Capture the cell that displays the provided text and extract its [x, y] central coordinate. 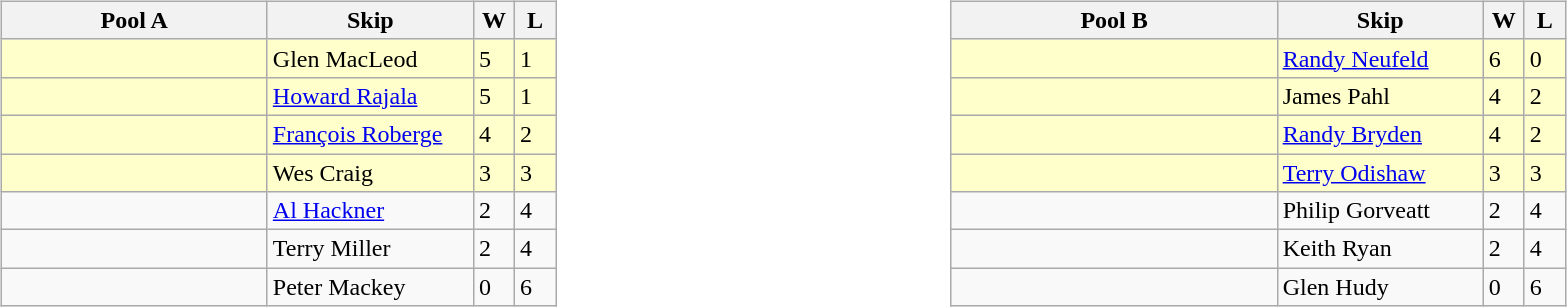
Peter Mackey [370, 287]
Randy Bryden [1380, 134]
Glen Hudy [1380, 287]
James Pahl [1380, 96]
Wes Craig [370, 173]
François Roberge [370, 134]
Glen MacLeod [370, 58]
Keith Ryan [1380, 249]
Randy Neufeld [1380, 58]
Philip Gorveatt [1380, 211]
Pool A [134, 20]
Terry Miller [370, 249]
Al Hackner [370, 211]
Howard Rajala [370, 96]
Terry Odishaw [1380, 173]
Pool B [1114, 20]
